Detect which cell encompasses the target text, then output its [X, Y] center coordinate. 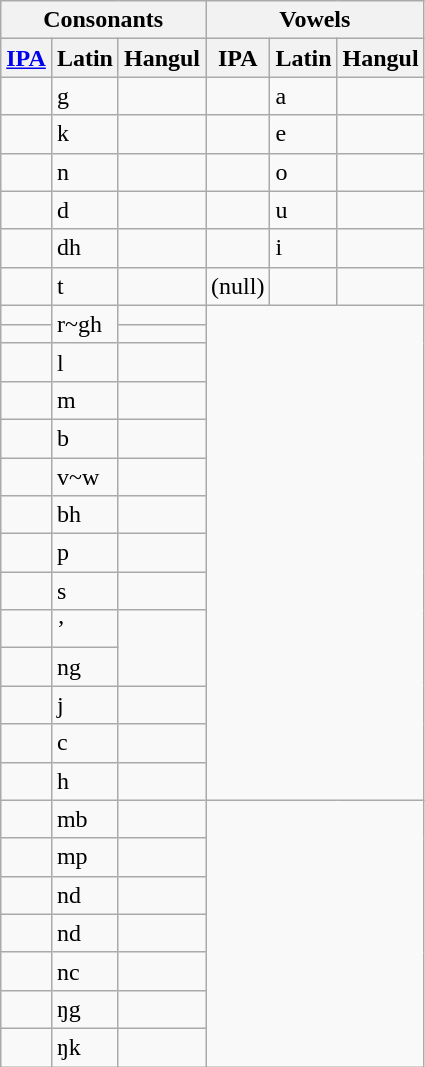
d [84, 210]
Vowels [316, 20]
nc [84, 971]
mb [84, 819]
g [84, 96]
k [84, 134]
mp [84, 857]
h [84, 781]
(null) [238, 286]
’ [84, 629]
r~gh [84, 324]
l [84, 362]
v~w [84, 477]
n [84, 172]
c [84, 743]
ŋg [84, 1009]
t [84, 286]
dh [84, 248]
bh [84, 515]
ŋk [84, 1047]
s [84, 591]
ng [84, 667]
j [84, 705]
a [304, 96]
i [304, 248]
Consonants [104, 20]
o [304, 172]
m [84, 400]
b [84, 438]
u [304, 210]
p [84, 553]
e [304, 134]
